Determine the [X, Y] coordinate at the center of the cell enclosing the given text.  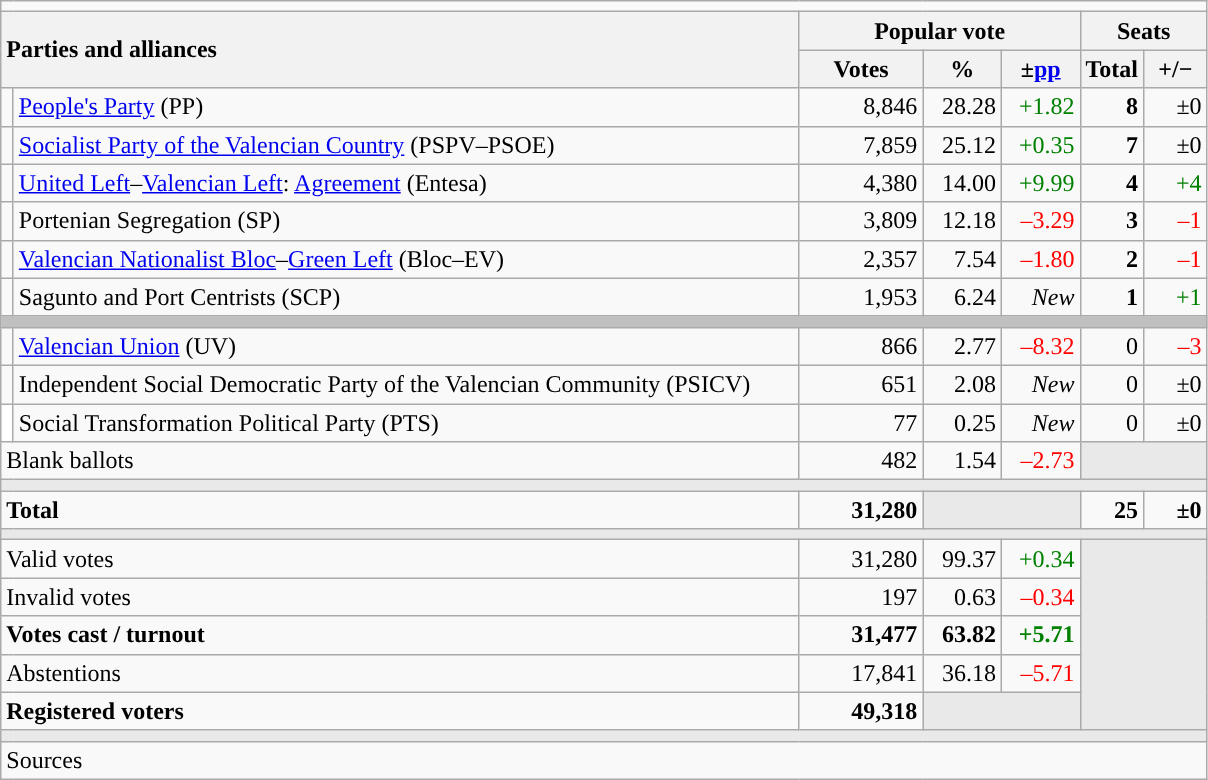
Valid votes [400, 559]
28.28 [962, 107]
Blank ballots [400, 461]
3 [1112, 221]
+1.82 [1040, 107]
–3.29 [1040, 221]
+0.35 [1040, 145]
8 [1112, 107]
–3 [1176, 346]
Portenian Segregation (SP) [406, 221]
+/− [1176, 69]
6.24 [962, 297]
+4 [1176, 183]
Invalid votes [400, 597]
2 [1112, 259]
7.54 [962, 259]
Parties and alliances [400, 50]
12.18 [962, 221]
–0.34 [1040, 597]
7 [1112, 145]
2.08 [962, 384]
2,357 [861, 259]
+1 [1176, 297]
7,859 [861, 145]
651 [861, 384]
+9.99 [1040, 183]
Independent Social Democratic Party of the Valencian Community (PSICV) [406, 384]
14.00 [962, 183]
Sources [604, 760]
Social Transformation Political Party (PTS) [406, 423]
31,477 [861, 635]
Seats [1144, 31]
–8.32 [1040, 346]
0.63 [962, 597]
1 [1112, 297]
197 [861, 597]
4 [1112, 183]
±pp [1040, 69]
25 [1112, 510]
866 [861, 346]
+0.34 [1040, 559]
99.37 [962, 559]
Valencian Union (UV) [406, 346]
Socialist Party of the Valencian Country (PSPV–PSOE) [406, 145]
Votes cast / turnout [400, 635]
2.77 [962, 346]
+5.71 [1040, 635]
63.82 [962, 635]
482 [861, 461]
36.18 [962, 673]
3,809 [861, 221]
Popular vote [940, 31]
77 [861, 423]
1,953 [861, 297]
People's Party (PP) [406, 107]
Valencian Nationalist Bloc–Green Left (Bloc–EV) [406, 259]
1.54 [962, 461]
% [962, 69]
Registered voters [400, 711]
–2.73 [1040, 461]
Votes [861, 69]
United Left–Valencian Left: Agreement (Entesa) [406, 183]
25.12 [962, 145]
49,318 [861, 711]
Sagunto and Port Centrists (SCP) [406, 297]
17,841 [861, 673]
8,846 [861, 107]
–5.71 [1040, 673]
0.25 [962, 423]
Abstentions [400, 673]
4,380 [861, 183]
–1.80 [1040, 259]
